Output the (x, y) coordinate of the center of the cell containing the given text.  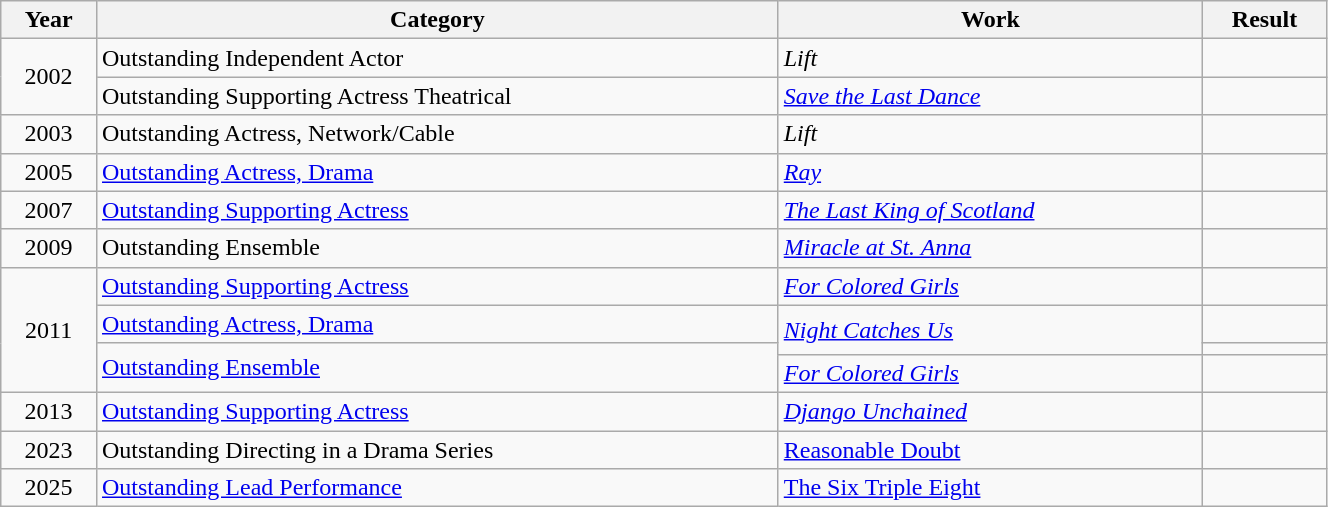
Result (1265, 20)
2002 (49, 77)
Django Unchained (990, 411)
Outstanding Actress, Network/Cable (437, 134)
Outstanding Supporting Actress Theatrical (437, 96)
2013 (49, 411)
Outstanding Directing in a Drama Series (437, 449)
Ray (990, 172)
2003 (49, 134)
Miracle at St. Anna (990, 248)
Outstanding Lead Performance (437, 488)
Year (49, 20)
2025 (49, 488)
Night Catches Us (990, 330)
Category (437, 20)
2007 (49, 210)
Save the Last Dance (990, 96)
2009 (49, 248)
Outstanding Independent Actor (437, 58)
2011 (49, 330)
The Six Triple Eight (990, 488)
2023 (49, 449)
Work (990, 20)
2005 (49, 172)
The Last King of Scotland (990, 210)
Reasonable Doubt (990, 449)
